For the text-containing cell, return its midpoint in (X, Y) coordinate format. 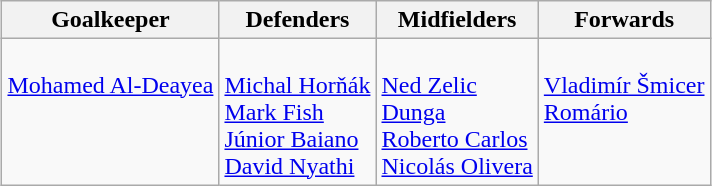
Midfielders (457, 20)
Mohamed Al-Deayea (110, 112)
Ned Zelic Dunga Roberto Carlos Nicolás Olivera (457, 112)
Vladimír Šmicer Romário (624, 112)
Michal Horňák Mark Fish Júnior Baiano David Nyathi (298, 112)
Defenders (298, 20)
Forwards (624, 20)
Goalkeeper (110, 20)
